For the text-containing cell, return its midpoint in [X, Y] coordinate format. 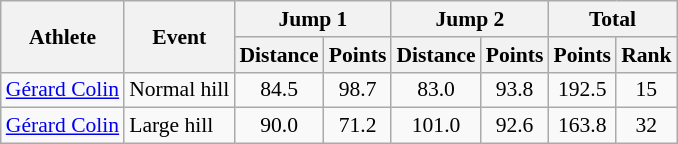
32 [646, 126]
Large hill [179, 126]
71.2 [358, 126]
Rank [646, 55]
Normal hill [179, 90]
Jump 2 [470, 19]
Jump 1 [312, 19]
92.6 [515, 126]
93.8 [515, 90]
101.0 [436, 126]
192.5 [582, 90]
15 [646, 90]
Event [179, 36]
98.7 [358, 90]
84.5 [278, 90]
Total [612, 19]
163.8 [582, 126]
Athlete [62, 36]
83.0 [436, 90]
90.0 [278, 126]
